Determine the [x, y] coordinate at the center of the cell enclosing the given text.  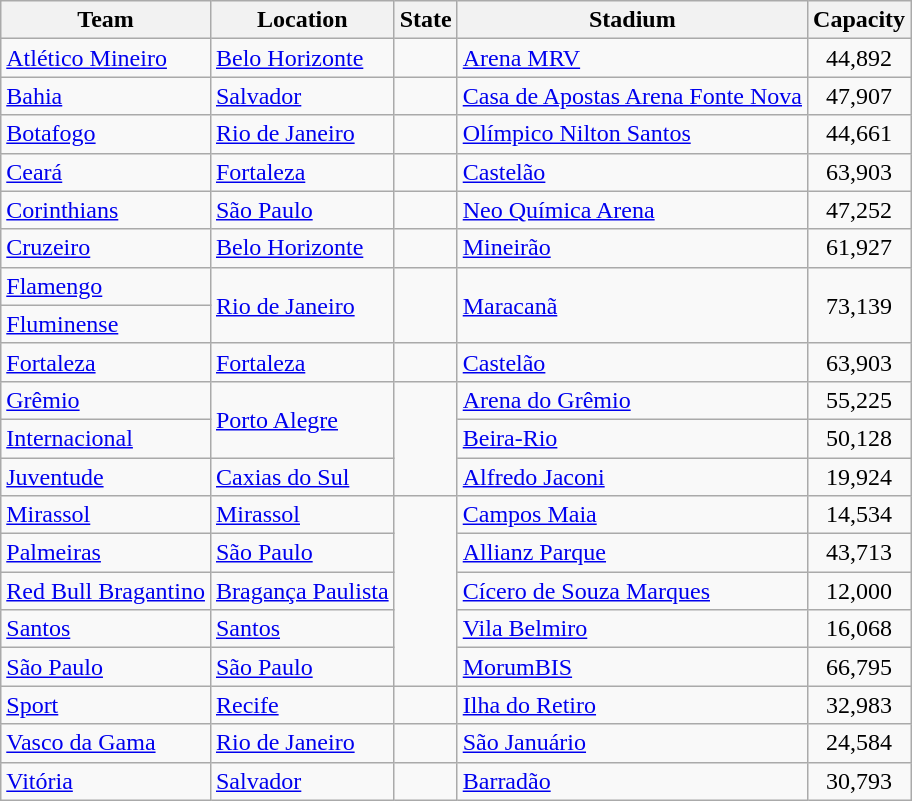
Barradão [632, 781]
Capacity [860, 20]
Porto Alegre [302, 419]
Grêmio [106, 400]
Allianz Parque [632, 553]
Cícero de Souza Marques [632, 591]
Bragança Paulista [302, 591]
19,924 [860, 477]
47,907 [860, 96]
Cruzeiro [106, 248]
14,534 [860, 515]
Corinthians [106, 210]
Alfredo Jaconi [632, 477]
44,661 [860, 134]
Maracanã [632, 305]
44,892 [860, 58]
Palmeiras [106, 553]
Internacional [106, 438]
73,139 [860, 305]
Ilha do Retiro [632, 705]
66,795 [860, 667]
43,713 [860, 553]
São Januário [632, 743]
Vasco da Gama [106, 743]
32,983 [860, 705]
47,252 [860, 210]
Fluminense [106, 324]
Casa de Apostas Arena Fonte Nova [632, 96]
16,068 [860, 629]
Recife [302, 705]
Beira-Rio [632, 438]
24,584 [860, 743]
Mineirão [632, 248]
50,128 [860, 438]
Sport [106, 705]
Vila Belmiro [632, 629]
30,793 [860, 781]
Flamengo [106, 286]
Atlético Mineiro [106, 58]
12,000 [860, 591]
Bahia [106, 96]
Arena do Grêmio [632, 400]
Location [302, 20]
Arena MRV [632, 58]
Red Bull Bragantino [106, 591]
Juventude [106, 477]
Ceará [106, 172]
Botafogo [106, 134]
State [426, 20]
61,927 [860, 248]
Vitória [106, 781]
Olímpico Nilton Santos [632, 134]
Campos Maia [632, 515]
Neo Química Arena [632, 210]
MorumBIS [632, 667]
Stadium [632, 20]
Team [106, 20]
Caxias do Sul [302, 477]
55,225 [860, 400]
